Search for the cell housing the specified text and yield its [x, y] center coordinate. 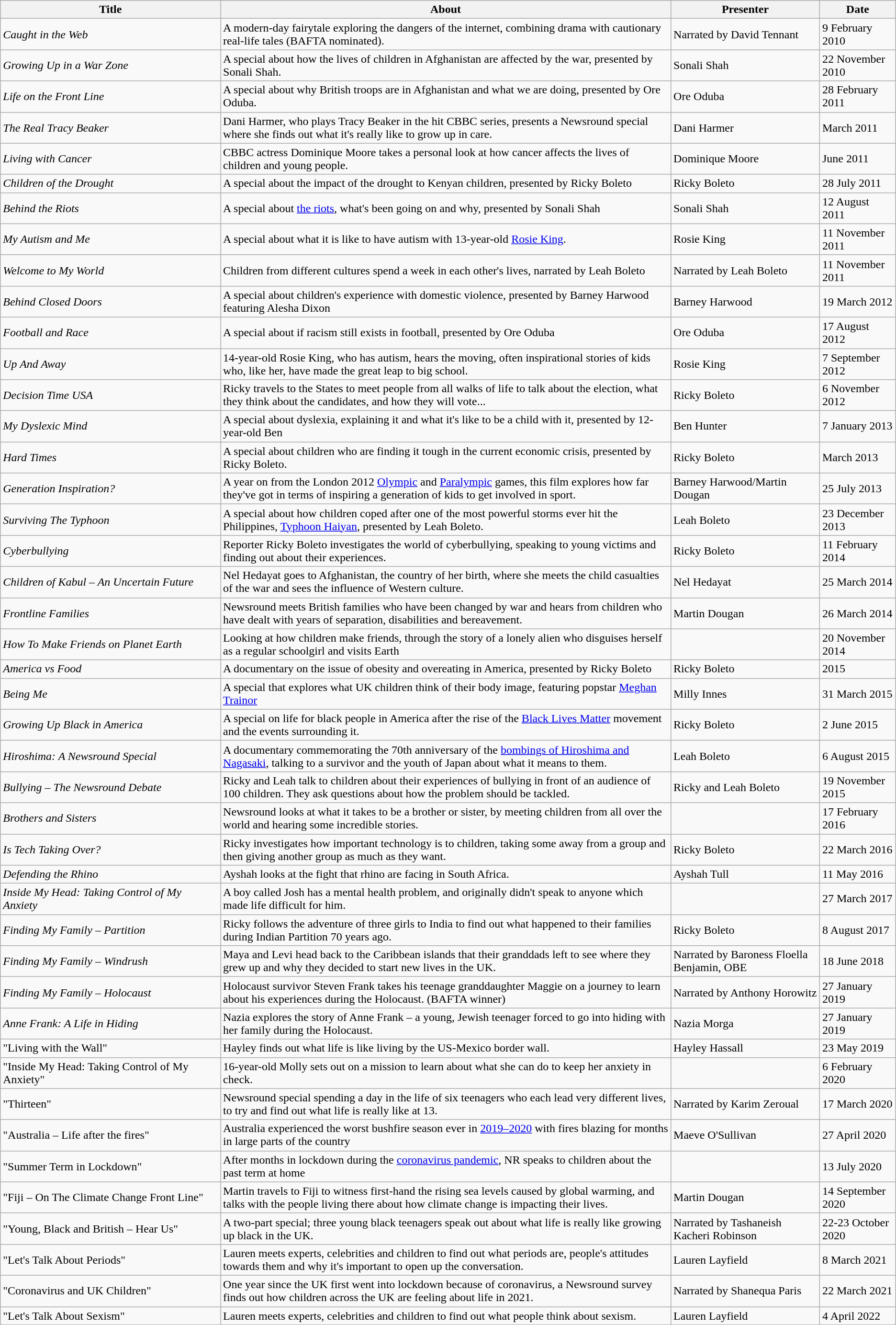
A special about what it is like to have autism with 13-year-old Rosie King. [446, 239]
17 February 2016 [858, 818]
A special about the impact of the drought to Kenyan children, presented by Ricky Boleto [446, 183]
Growing Up in a War Zone [111, 65]
A special about dyslexia, explaining it and what it's like to be a child with it, presented by 12-year-old Ben [446, 426]
Narrated by Anthony Horowitz [746, 992]
"Living with the Wall" [111, 1048]
Hard Times [111, 458]
Finding My Family – Holocaust [111, 992]
My Autism and Me [111, 239]
Ayshah Tull [746, 874]
22 March 2016 [858, 849]
Behind Closed Doors [111, 302]
A special about why British troops are in Afghanistan and what we are doing, presented by Ore Oduba. [446, 97]
Hayley Hassall [746, 1048]
"Young, Black and British – Hear Us" [111, 1229]
Ben Hunter [746, 426]
16-year-old Molly sets out on a mission to learn about what she can do to keep her anxiety in check. [446, 1073]
Finding My Family – Partition [111, 930]
12 August 2011 [858, 208]
CBBC actress Dominique Moore takes a personal look at how cancer affects the lives of children and young people. [446, 159]
9 February 2010 [858, 34]
My Dyslexic Mind [111, 426]
31 March 2015 [858, 693]
Presenter [746, 10]
25 March 2014 [858, 582]
22 March 2021 [858, 1291]
Children from different cultures spend a week in each other's lives, narrated by Leah Boleto [446, 270]
4 April 2022 [858, 1315]
2 June 2015 [858, 725]
17 August 2012 [858, 332]
A special about children's experience with domestic violence, presented by Barney Harwood featuring Alesha Dixon [446, 302]
8 March 2021 [858, 1259]
22-23 October 2020 [858, 1229]
17 March 2020 [858, 1104]
7 January 2013 [858, 426]
Up And Away [111, 364]
Ricky and Leah Boleto [746, 787]
Narrated by Leah Boleto [746, 270]
Barney Harwood/Martin Dougan [746, 488]
11 February 2014 [858, 551]
27 April 2020 [858, 1135]
Narrated by Tashaneish Kacheri Robinson [746, 1229]
A documentary on the issue of obesity and overeating in America, presented by Ricky Boleto [446, 669]
Nel Hedayat goes to Afghanistan, the country of her birth, where she meets the child casualties of the war and sees the influence of Western culture. [446, 582]
Maeve O'Sullivan [746, 1135]
Football and Race [111, 332]
A two-part special; three young black teenagers speak out about what life is really like growing up black in the UK. [446, 1229]
A special about if racism still exists in football, presented by Ore Oduba [446, 332]
Date [858, 10]
Looking at how children make friends, through the story of a lonely alien who disguises herself as a regular schoolgirl and visits Earth [446, 645]
Ricky follows the adventure of three girls to India to find out what happened to their families during Indian Partition 70 years ago. [446, 930]
Finding My Family – Windrush [111, 962]
After months in lockdown during the coronavirus pandemic, NR speaks to children about the past term at home [446, 1166]
23 May 2019 [858, 1048]
Dominique Moore [746, 159]
Hiroshima: A Newsround Special [111, 756]
Brothers and Sisters [111, 818]
Newsround special spending a day in the life of six teenagers who each lead very different lives, to try and find out what life is really like at 13. [446, 1104]
28 July 2011 [858, 183]
A special about how children coped after one of the most powerful storms ever hit the Philippines, Typhoon Haiyan, presented by Leah Boleto. [446, 520]
Narrated by David Tennant [746, 34]
14-year-old Rosie King, who has autism, hears the moving, often inspirational stories of kids who, like her, have made the great leap to big school. [446, 364]
Welcome to My World [111, 270]
2015 [858, 669]
A special about children who are finding it tough in the current economic crisis, presented by Ricky Boleto. [446, 458]
18 June 2018 [858, 962]
Life on the Front Line [111, 97]
Nazia explores the story of Anne Frank – a young, Jewish teenager forced to go into hiding with her family during the Holocaust. [446, 1024]
11 May 2016 [858, 874]
"Summer Term in Lockdown" [111, 1166]
Narrated by Baroness Floella Benjamin, OBE [746, 962]
13 July 2020 [858, 1166]
Cyberbullying [111, 551]
Dani Harmer [746, 127]
Inside My Head: Taking Control of My Anxiety [111, 899]
"Thirteen" [111, 1104]
Generation Inspiration? [111, 488]
Is Tech Taking Over? [111, 849]
Nel Hedayat [746, 582]
8 August 2017 [858, 930]
Title [111, 10]
Children of Kabul – An Uncertain Future [111, 582]
Reporter Ricky Boleto investigates the world of cyberbullying, speaking to young victims and finding out about their experiences. [446, 551]
6 August 2015 [858, 756]
The Real Tracy Beaker [111, 127]
Australia experienced the worst bushfire season ever in 2019–2020 with fires blazing for months in large parts of the country [446, 1135]
Milly Innes [746, 693]
23 December 2013 [858, 520]
Ricky investigates how important technology is to children, taking some away from a group and then giving another group as much as they want. [446, 849]
Barney Harwood [746, 302]
"Inside My Head: Taking Control of My Anxiety" [111, 1073]
June 2011 [858, 159]
"Let's Talk About Sexism" [111, 1315]
Being Me [111, 693]
20 November 2014 [858, 645]
Bullying – The Newsround Debate [111, 787]
19 November 2015 [858, 787]
7 September 2012 [858, 364]
"Coronavirus and UK Children" [111, 1291]
Defending the Rhino [111, 874]
America vs Food [111, 669]
Decision Time USA [111, 396]
Hayley finds out what life is like living by the US-Mexico border wall. [446, 1048]
About [446, 10]
"Australia – Life after the fires" [111, 1135]
Growing Up Black in America [111, 725]
March 2011 [858, 127]
6 November 2012 [858, 396]
28 February 2011 [858, 97]
A boy called Josh has a mental health problem, and originally didn't speak to anyone which made life difficult for him. [446, 899]
26 March 2014 [858, 613]
Newsround looks at what it takes to be a brother or sister, by meeting children from all over the world and hearing some incredible stories. [446, 818]
Nazia Morga [746, 1024]
6 February 2020 [858, 1073]
Lauren meets experts, celebrities and children to find out what people think about sexism. [446, 1315]
Children of the Drought [111, 183]
Living with Cancer [111, 159]
"Fiji – On The Climate Change Front Line" [111, 1197]
A special on life for black people in America after the rise of the Black Lives Matter movement and the events surrounding it. [446, 725]
Anne Frank: A Life in Hiding [111, 1024]
A special that explores what UK children think of their body image, featuring popstar Meghan Trainor [446, 693]
Narrated by Shanequa Paris [746, 1291]
A modern-day fairytale exploring the dangers of the internet, combining drama with cautionary real-life tales (BAFTA nominated). [446, 34]
A special about how the lives of children in Afghanistan are affected by the war, presented by Sonali Shah. [446, 65]
Surviving The Typhoon [111, 520]
Frontline Families [111, 613]
How To Make Friends on Planet Earth [111, 645]
"Let's Talk About Periods" [111, 1259]
25 July 2013 [858, 488]
Behind the Riots [111, 208]
Narrated by Karim Zeroual [746, 1104]
19 March 2012 [858, 302]
22 November 2010 [858, 65]
Caught in the Web [111, 34]
14 September 2020 [858, 1197]
Ayshah looks at the fight that rhino are facing in South Africa. [446, 874]
A special about the riots, what's been going on and why, presented by Sonali Shah [446, 208]
March 2013 [858, 458]
27 March 2017 [858, 899]
